For the text-containing cell, return its midpoint in (x, y) coordinate format. 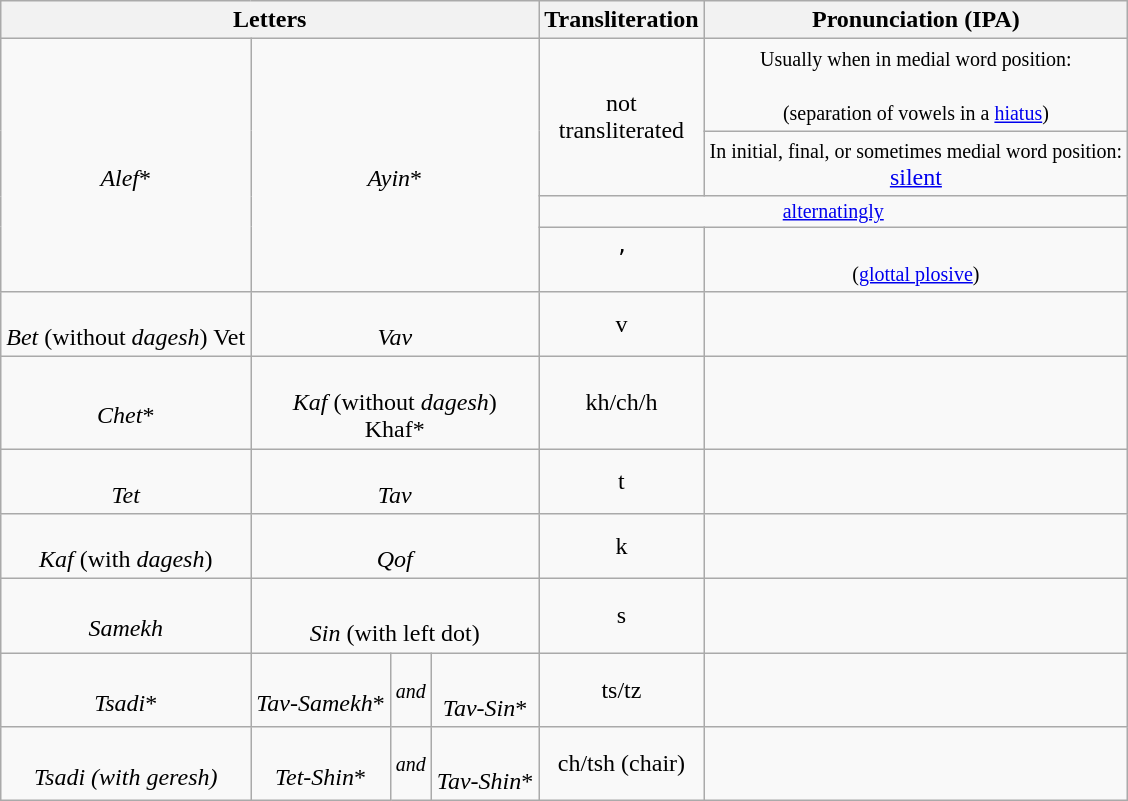
Kaf (with dagesh) (126, 546)
Samekh (126, 616)
Alef* (126, 166)
Tav-Samekh* (321, 690)
(glottal plosive) (916, 258)
Bet (without dagesh) Vet (126, 324)
nottransliterated (622, 118)
Sin (with left dot) (395, 616)
ʼ (622, 258)
Pronunciation (IPA) (916, 20)
Tav-Shin* (485, 763)
Qof (395, 546)
Ayin* (395, 166)
Chet* (126, 403)
Letters (270, 20)
t (622, 482)
Tsadi* (126, 690)
kh/ch/h (622, 403)
k (622, 546)
ts/tz (622, 690)
Tav-Sin* (485, 690)
Vav (395, 324)
Tav (395, 482)
s (622, 616)
Tet-Shin* (321, 763)
Transliteration (622, 20)
Tsadi (with geresh) (126, 763)
Tet (126, 482)
v (622, 324)
Kaf (without dagesh)Khaf* (395, 403)
alternatingly (834, 212)
In initial, final, or sometimes medial word position:silent (916, 164)
ch/tsh (chair) (622, 763)
Usually when in medial word position:(separation of vowels in a hiatus) (916, 85)
